Search for the cell housing the specified text and yield its (X, Y) center coordinate. 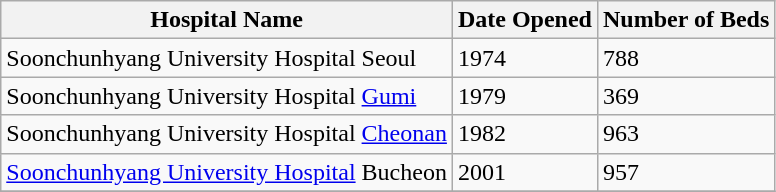
1979 (524, 96)
Soonchunhyang University Hospital Seoul (227, 58)
1974 (524, 58)
963 (686, 134)
Hospital Name (227, 20)
957 (686, 172)
1982 (524, 134)
2001 (524, 172)
Soonchunhyang University Hospital Cheonan (227, 134)
Number of Beds (686, 20)
Soonchunhyang University Hospital Bucheon (227, 172)
Soonchunhyang University Hospital Gumi (227, 96)
Date Opened (524, 20)
369 (686, 96)
788 (686, 58)
